Find where the given text appears and provide that cell's center as (x, y) coordinate. 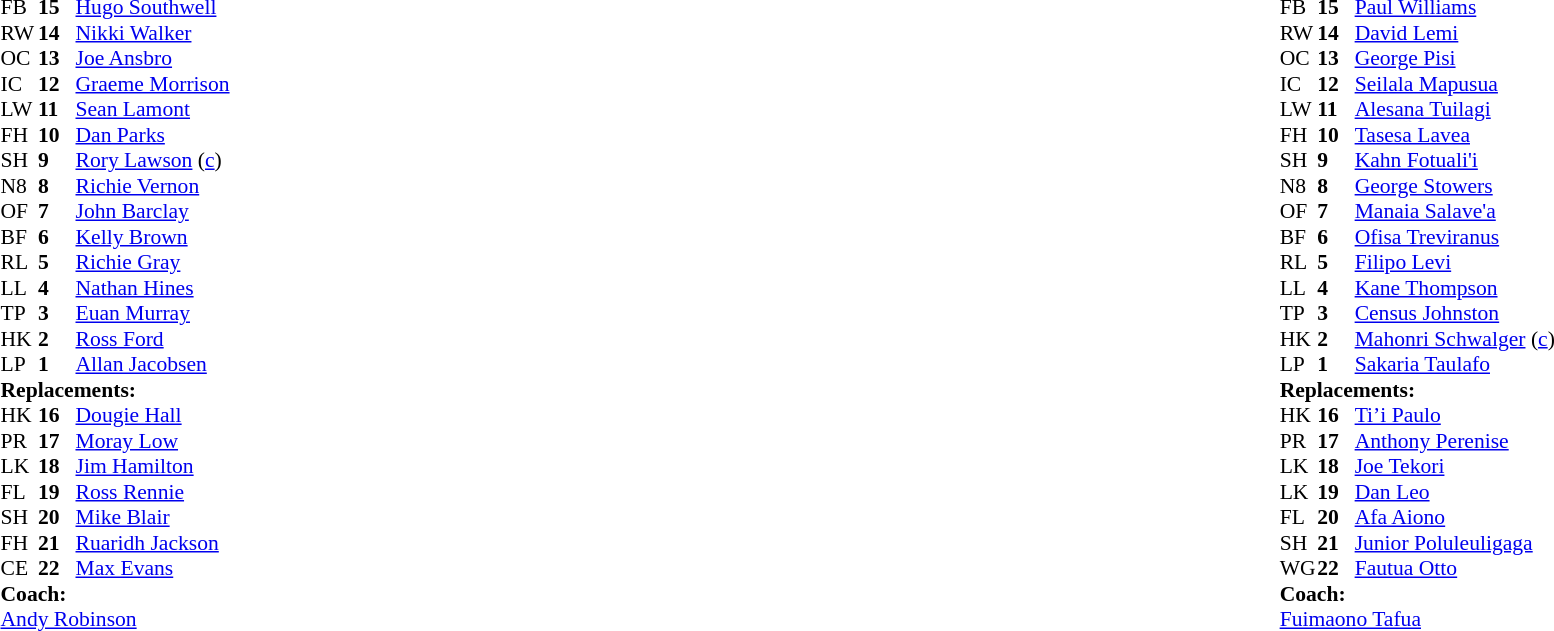
Ross Rennie (153, 492)
John Barclay (153, 211)
Rory Lawson (c) (153, 161)
Richie Vernon (153, 186)
Jim Hamilton (153, 467)
CE (19, 569)
Allan Jacobsen (153, 365)
Graeme Morrison (153, 84)
Ross Ford (153, 339)
Dougie Hall (153, 415)
Joe Ansbro (153, 59)
Richie Gray (153, 263)
Nathan Hines (153, 288)
Nikki Walker (153, 33)
WG (1299, 569)
Coach: (114, 594)
Kelly Brown (153, 237)
Moray Low (153, 441)
Ruaridh Jackson (153, 543)
Mike Blair (153, 517)
Euan Murray (153, 313)
Max Evans (153, 569)
Sean Lamont (153, 109)
Replacements: (114, 390)
Dan Parks (153, 135)
